Search for the cell housing the specified text and yield its (X, Y) center coordinate. 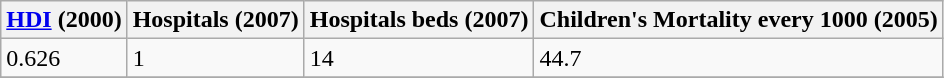
Hospitals beds (2007) (419, 20)
Children's Mortality every 1000 (2005) (738, 20)
44.7 (738, 58)
0.626 (64, 58)
HDI (2000) (64, 20)
1 (216, 58)
14 (419, 58)
Hospitals (2007) (216, 20)
